Output the [X, Y] coordinate of the center of the cell containing the given text.  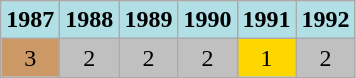
1 [266, 58]
1988 [90, 20]
1989 [148, 20]
1991 [266, 20]
1990 [208, 20]
3 [30, 58]
1992 [326, 20]
1987 [30, 20]
